Provide the (X, Y) coordinate of the cell's center where the given text is located.  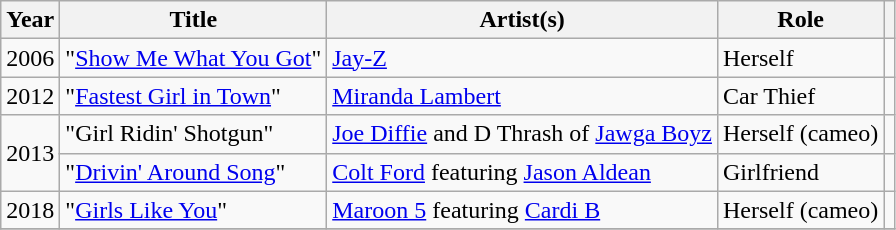
2013 (30, 153)
Colt Ford featuring Jason Aldean (522, 172)
Role (800, 20)
Girlfriend (800, 172)
Miranda Lambert (522, 96)
Car Thief (800, 96)
"Fastest Girl in Town" (194, 96)
"Girl Ridin' Shotgun" (194, 134)
2018 (30, 210)
"Girls Like You" (194, 210)
Artist(s) (522, 20)
2006 (30, 58)
Maroon 5 featuring Cardi B (522, 210)
Title (194, 20)
2012 (30, 96)
"Show Me What You Got" (194, 58)
Herself (800, 58)
Jay-Z (522, 58)
"Drivin' Around Song" (194, 172)
Year (30, 20)
Joe Diffie and D Thrash of Jawga Boyz (522, 134)
